Search for the cell housing the specified text and yield its (x, y) center coordinate. 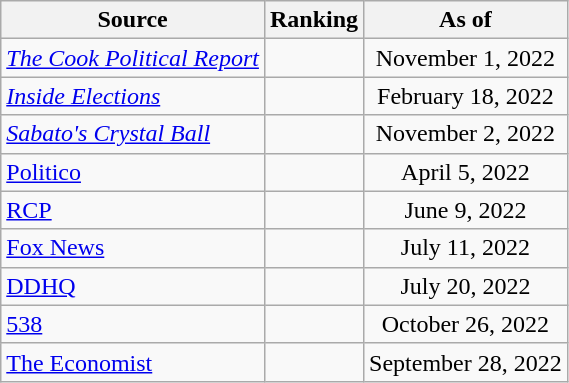
April 5, 2022 (466, 172)
July 11, 2022 (466, 248)
Politico (133, 172)
November 2, 2022 (466, 134)
Sabato's Crystal Ball (133, 134)
RCP (133, 210)
Ranking (314, 20)
The Economist (133, 362)
September 28, 2022 (466, 362)
As of (466, 20)
June 9, 2022 (466, 210)
538 (133, 324)
November 1, 2022 (466, 58)
October 26, 2022 (466, 324)
July 20, 2022 (466, 286)
Fox News (133, 248)
February 18, 2022 (466, 96)
The Cook Political Report (133, 58)
Source (133, 20)
DDHQ (133, 286)
Inside Elections (133, 96)
